Output the (x, y) coordinate of the center of the cell containing the given text.  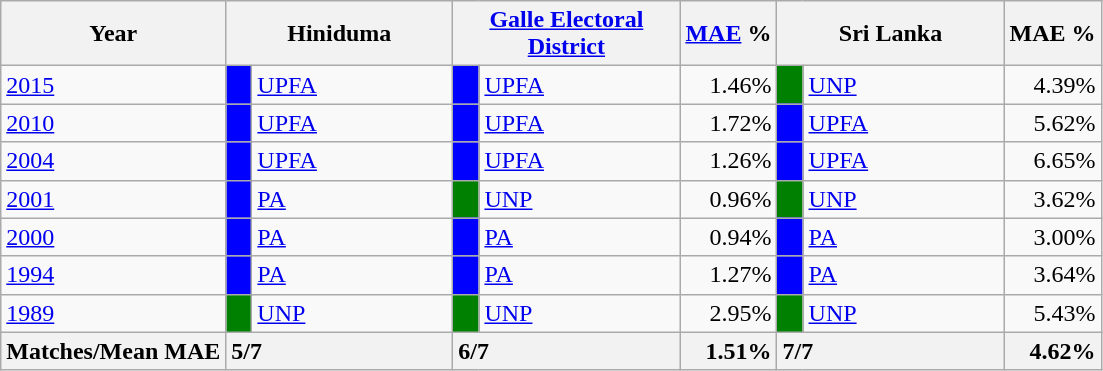
1.46% (728, 85)
5/7 (340, 351)
1.27% (728, 275)
2004 (114, 161)
5.62% (1052, 123)
1.51% (728, 351)
1994 (114, 275)
3.62% (1052, 199)
Year (114, 34)
0.96% (728, 199)
4.62% (1052, 351)
5.43% (1052, 313)
6/7 (566, 351)
1.26% (728, 161)
1.72% (728, 123)
3.00% (1052, 237)
Hiniduma (340, 34)
3.64% (1052, 275)
Galle Electoral District (566, 34)
4.39% (1052, 85)
Matches/Mean MAE (114, 351)
1989 (114, 313)
2010 (114, 123)
0.94% (728, 237)
2000 (114, 237)
6.65% (1052, 161)
2001 (114, 199)
2015 (114, 85)
Sri Lanka (890, 34)
2.95% (728, 313)
7/7 (890, 351)
